Detect which cell encompasses the target text, then output its (X, Y) center coordinate. 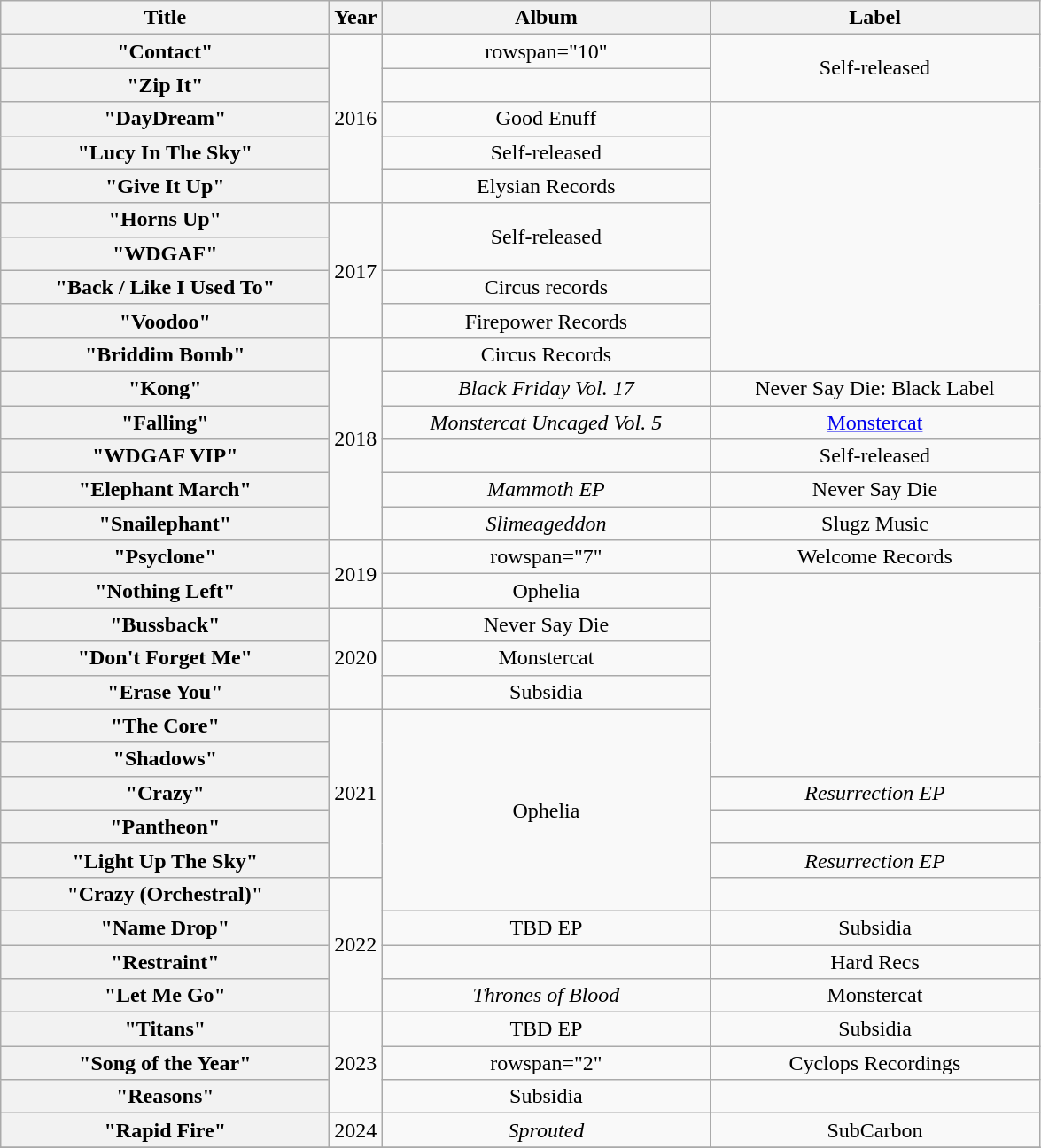
"Bussback" (165, 624)
Hard Recs (875, 961)
Label (875, 18)
"Psyclone" (165, 557)
Slimeageddon (546, 524)
"Name Drop" (165, 927)
2020 (356, 658)
"Let Me Go" (165, 996)
2021 (356, 793)
rowspan="10" (546, 51)
"Elephant March" (165, 490)
2016 (356, 119)
"Titans" (165, 1029)
"Light Up The Sky" (165, 860)
"Restraint" (165, 961)
2017 (356, 270)
"Song of the Year" (165, 1063)
Firepower Records (546, 321)
Mammoth EP (546, 490)
"Nothing Left" (165, 591)
Elysian Records (546, 186)
"Voodoo" (165, 321)
"Give It Up" (165, 186)
"Back / Like I Used To" (165, 287)
"Reasons" (165, 1097)
"Horns Up" (165, 220)
"Contact" (165, 51)
Circus Records (546, 354)
Monstercat Uncaged Vol. 5 (546, 423)
"Falling" (165, 423)
Slugz Music (875, 524)
"DayDream" (165, 119)
"Crazy" (165, 793)
Cyclops Recordings (875, 1063)
Black Friday Vol. 17 (546, 388)
rowspan="7" (546, 557)
Album (546, 18)
Year (356, 18)
2019 (356, 574)
Thrones of Blood (546, 996)
"Kong" (165, 388)
"Briddim Bomb" (165, 354)
Title (165, 18)
"Lucy In The Sky" (165, 152)
"Rapid Fire" (165, 1130)
"Shadows" (165, 759)
Welcome Records (875, 557)
Good Enuff (546, 119)
Sprouted (546, 1130)
"WDGAF" (165, 253)
"Crazy (Orchestral)" (165, 894)
SubCarbon (875, 1130)
"Pantheon" (165, 826)
"Zip It" (165, 85)
"WDGAF VIP" (165, 456)
2022 (356, 944)
Never Say Die: Black Label (875, 388)
2018 (356, 438)
"Erase You" (165, 692)
rowspan="2" (546, 1063)
"Don't Forget Me" (165, 658)
2024 (356, 1130)
2023 (356, 1063)
Circus records (546, 287)
"Snailephant" (165, 524)
"The Core" (165, 725)
